Scan for the cell matching the given text and deliver its (X, Y) coordinate at center. 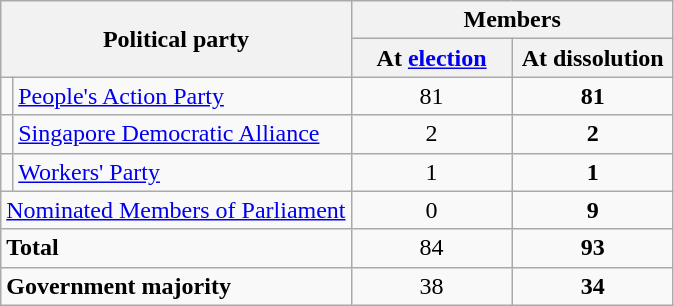
34 (592, 286)
38 (432, 286)
9 (592, 210)
0 (432, 210)
At election (432, 58)
84 (432, 248)
Government majority (176, 286)
Members (512, 20)
People's Action Party (182, 96)
93 (592, 248)
Workers' Party (182, 172)
Singapore Democratic Alliance (182, 134)
Nominated Members of Parliament (176, 210)
Political party (176, 39)
At dissolution (592, 58)
Total (176, 248)
